Return [x, y] of the center of cell containing provided text 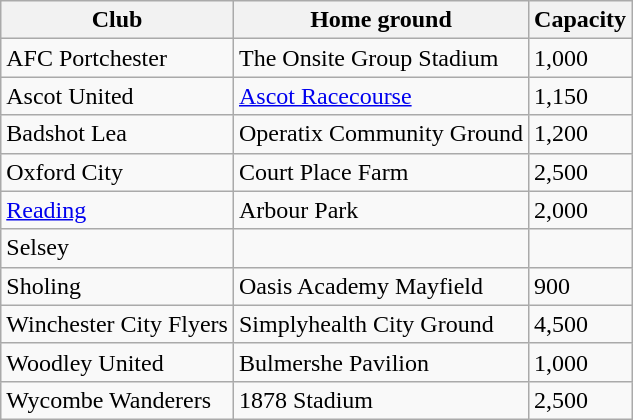
1,150 [580, 96]
Ascot Racecourse [380, 96]
Reading [118, 210]
Capacity [580, 20]
2,000 [580, 210]
1878 Stadium [380, 400]
4,500 [580, 324]
Oasis Academy Mayfield [380, 286]
Ascot United [118, 96]
Winchester City Flyers [118, 324]
Simplyhealth City Ground [380, 324]
Sholing [118, 286]
Home ground [380, 20]
Oxford City [118, 172]
Selsey [118, 248]
Bulmershe Pavilion [380, 362]
Club [118, 20]
1,200 [580, 134]
Arbour Park [380, 210]
The Onsite Group Stadium [380, 58]
Operatix Community Ground [380, 134]
900 [580, 286]
Badshot Lea [118, 134]
Court Place Farm [380, 172]
Wycombe Wanderers [118, 400]
Woodley United [118, 362]
AFC Portchester [118, 58]
